Locate the cell with the specified text and output its [x, y] center coordinate. 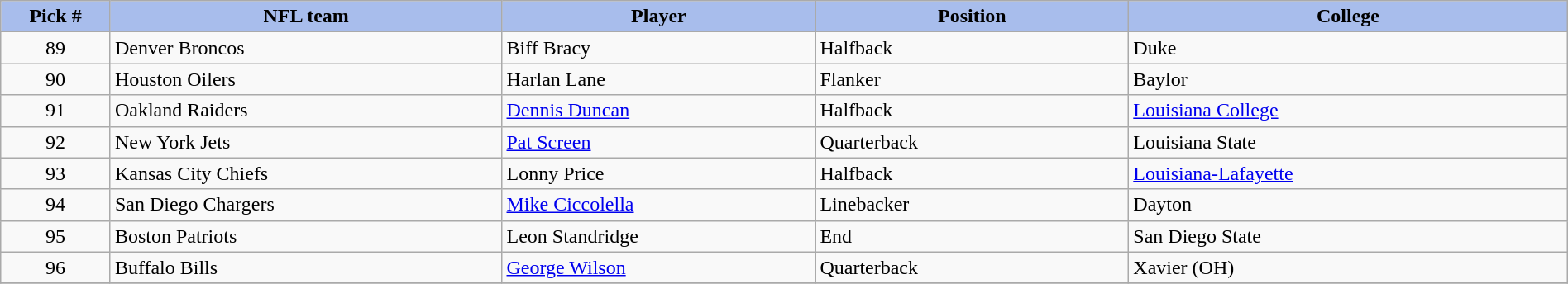
92 [56, 142]
NFL team [306, 17]
San Diego State [1348, 236]
Lonny Price [658, 173]
Louisiana-Lafayette [1348, 173]
Louisiana State [1348, 142]
Player [658, 17]
Biff Bracy [658, 48]
Pick # [56, 17]
Louisiana College [1348, 111]
End [973, 236]
Boston Patriots [306, 236]
Dayton [1348, 205]
Buffalo Bills [306, 267]
Linebacker [973, 205]
Mike Ciccolella [658, 205]
Position [973, 17]
91 [56, 111]
George Wilson [658, 267]
94 [56, 205]
Harlan Lane [658, 79]
Kansas City Chiefs [306, 173]
College [1348, 17]
San Diego Chargers [306, 205]
Duke [1348, 48]
Dennis Duncan [658, 111]
93 [56, 173]
Houston Oilers [306, 79]
89 [56, 48]
96 [56, 267]
Pat Screen [658, 142]
Xavier (OH) [1348, 267]
95 [56, 236]
Flanker [973, 79]
Leon Standridge [658, 236]
New York Jets [306, 142]
Denver Broncos [306, 48]
Baylor [1348, 79]
Oakland Raiders [306, 111]
90 [56, 79]
